Return the [X, Y] coordinate for the center point of the cell that contains the specified text.  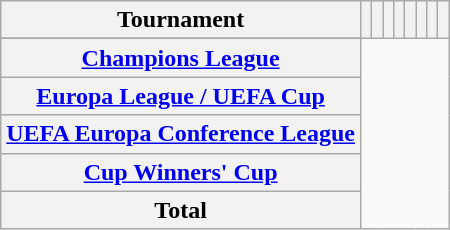
UEFA Europa Conference League [181, 134]
Total [181, 210]
Cup Winners' Cup [181, 172]
Champions League [181, 58]
Europa League / UEFA Cup [181, 96]
Tournament [181, 20]
